Search for the cell housing the specified text and yield its [X, Y] center coordinate. 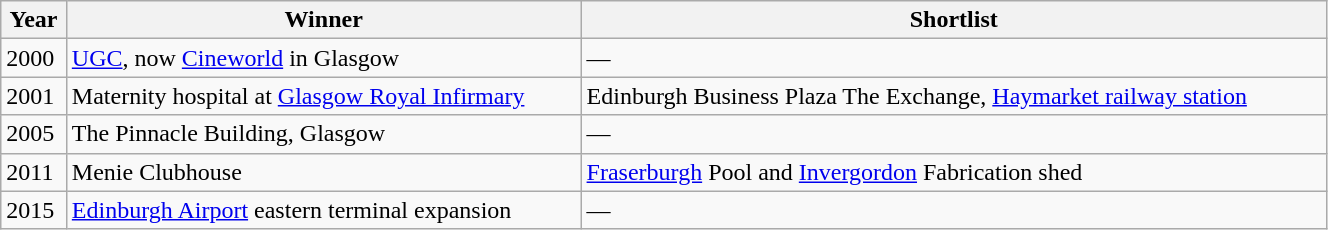
2011 [34, 172]
UGC, now Cineworld in Glasgow [324, 58]
Shortlist [954, 20]
Edinburgh Business Plaza The Exchange, Haymarket railway station [954, 96]
2001 [34, 96]
2015 [34, 210]
Maternity hospital at Glasgow Royal Infirmary [324, 96]
Edinburgh Airport eastern terminal expansion [324, 210]
Winner [324, 20]
Year [34, 20]
Menie Clubhouse [324, 172]
2005 [34, 134]
Fraserburgh Pool and Invergordon Fabrication shed [954, 172]
The Pinnacle Building, Glasgow [324, 134]
2000 [34, 58]
